Provide the [x, y] coordinate of the cell's center where the given text is located.  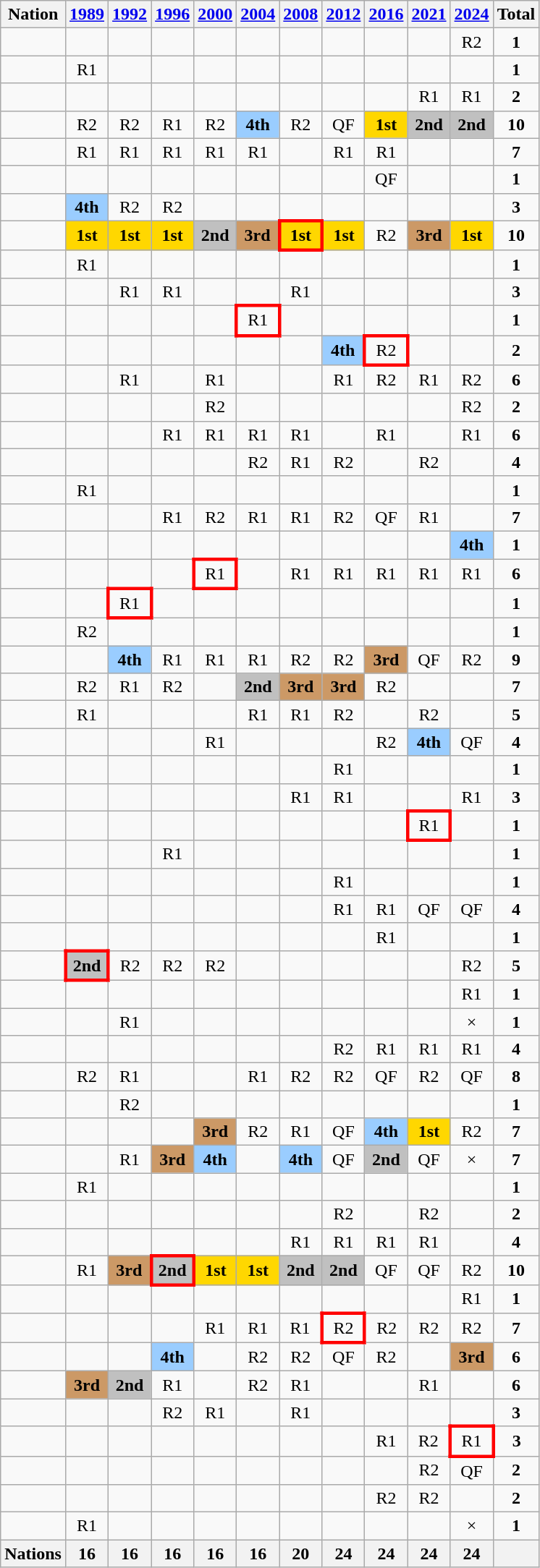
2016 [387, 14]
Nations [33, 1554]
2021 [429, 14]
1996 [172, 14]
1992 [130, 14]
2008 [301, 14]
Total [516, 14]
2000 [216, 14]
2004 [258, 14]
20 [301, 1554]
1989 [87, 14]
2012 [343, 14]
8 [516, 1077]
2024 [472, 14]
Nation [33, 14]
9 [516, 660]
